Determine the [X, Y] coordinate at the center of the cell enclosing the given text.  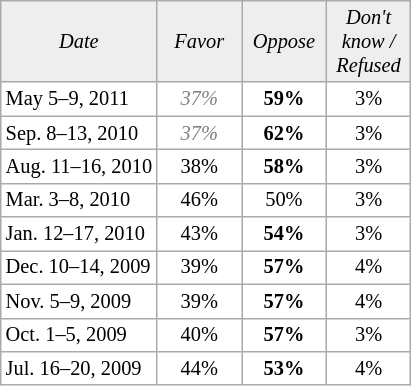
Sep. 8–13, 2010 [79, 133]
50% [284, 200]
Don't know / Refused [368, 41]
Favor [200, 41]
62% [284, 133]
59% [284, 99]
May 5–9, 2011 [79, 99]
44% [200, 368]
40% [200, 335]
54% [284, 234]
Date [79, 41]
46% [200, 200]
Nov. 5–9, 2009 [79, 301]
Dec. 10–14, 2009 [79, 267]
58% [284, 166]
Oppose [284, 41]
Oct. 1–5, 2009 [79, 335]
53% [284, 368]
Jul. 16–20, 2009 [79, 368]
Aug. 11–16, 2010 [79, 166]
43% [200, 234]
Jan. 12–17, 2010 [79, 234]
Mar. 3–8, 2010 [79, 200]
38% [200, 166]
